Search for the cell housing the specified text and yield its [X, Y] center coordinate. 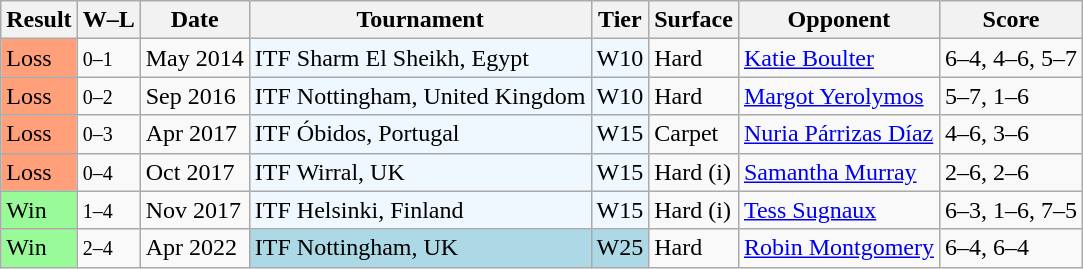
0–3 [108, 134]
W25 [620, 248]
5–7, 1–6 [1012, 96]
Surface [694, 20]
ITF Nottingham, United Kingdom [420, 96]
W–L [108, 20]
0–2 [108, 96]
6–3, 1–6, 7–5 [1012, 210]
Opponent [838, 20]
0–4 [108, 172]
Katie Boulter [838, 58]
ITF Wirral, UK [420, 172]
Tess Sugnaux [838, 210]
Margot Yerolymos [838, 96]
2–6, 2–6 [1012, 172]
Carpet [694, 134]
ITF Sharm El Sheikh, Egypt [420, 58]
0–1 [108, 58]
Robin Montgomery [838, 248]
2–4 [108, 248]
Sep 2016 [194, 96]
6–4, 6–4 [1012, 248]
4–6, 3–6 [1012, 134]
Oct 2017 [194, 172]
Samantha Murray [838, 172]
1–4 [108, 210]
6–4, 4–6, 5–7 [1012, 58]
Tournament [420, 20]
ITF Nottingham, UK [420, 248]
Result [39, 20]
Apr 2017 [194, 134]
Date [194, 20]
ITF Óbidos, Portugal [420, 134]
May 2014 [194, 58]
Tier [620, 20]
Nuria Párrizas Díaz [838, 134]
ITF Helsinki, Finland [420, 210]
Apr 2022 [194, 248]
Score [1012, 20]
Nov 2017 [194, 210]
